Locate the cell with the specified text and output its (X, Y) center coordinate. 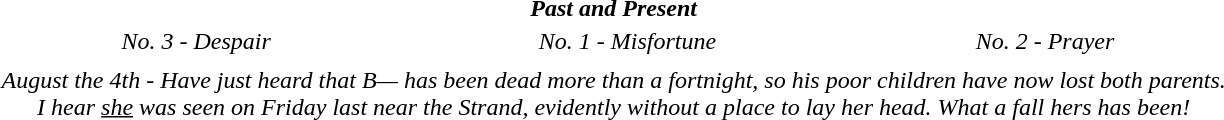
No. 1 - Misfortune (627, 41)
No. 3 - Despair (196, 41)
